Output the (X, Y) coordinate of the center of the cell containing the given text.  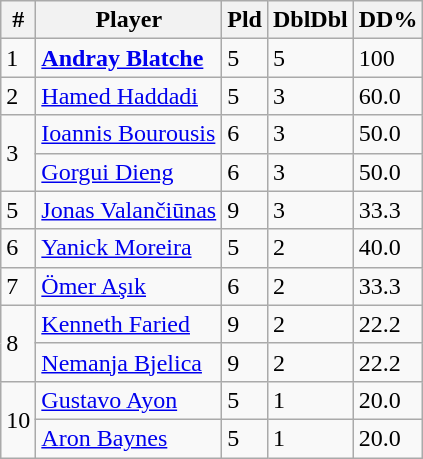
Pld (245, 20)
7 (18, 286)
# (18, 20)
Kenneth Faried (129, 324)
40.0 (388, 248)
Yanick Moreira (129, 248)
Ioannis Bourousis (129, 134)
Andray Blatche (129, 58)
Gustavo Ayon (129, 400)
Aron Baynes (129, 438)
Nemanja Bjelica (129, 362)
Jonas Valančiūnas (129, 210)
Ömer Aşık (129, 286)
10 (18, 419)
DD% (388, 20)
Player (129, 20)
100 (388, 58)
60.0 (388, 96)
DblDbl (310, 20)
Hamed Haddadi (129, 96)
8 (18, 343)
Gorgui Dieng (129, 172)
